Output the [X, Y] coordinate of the center of the cell containing the given text.  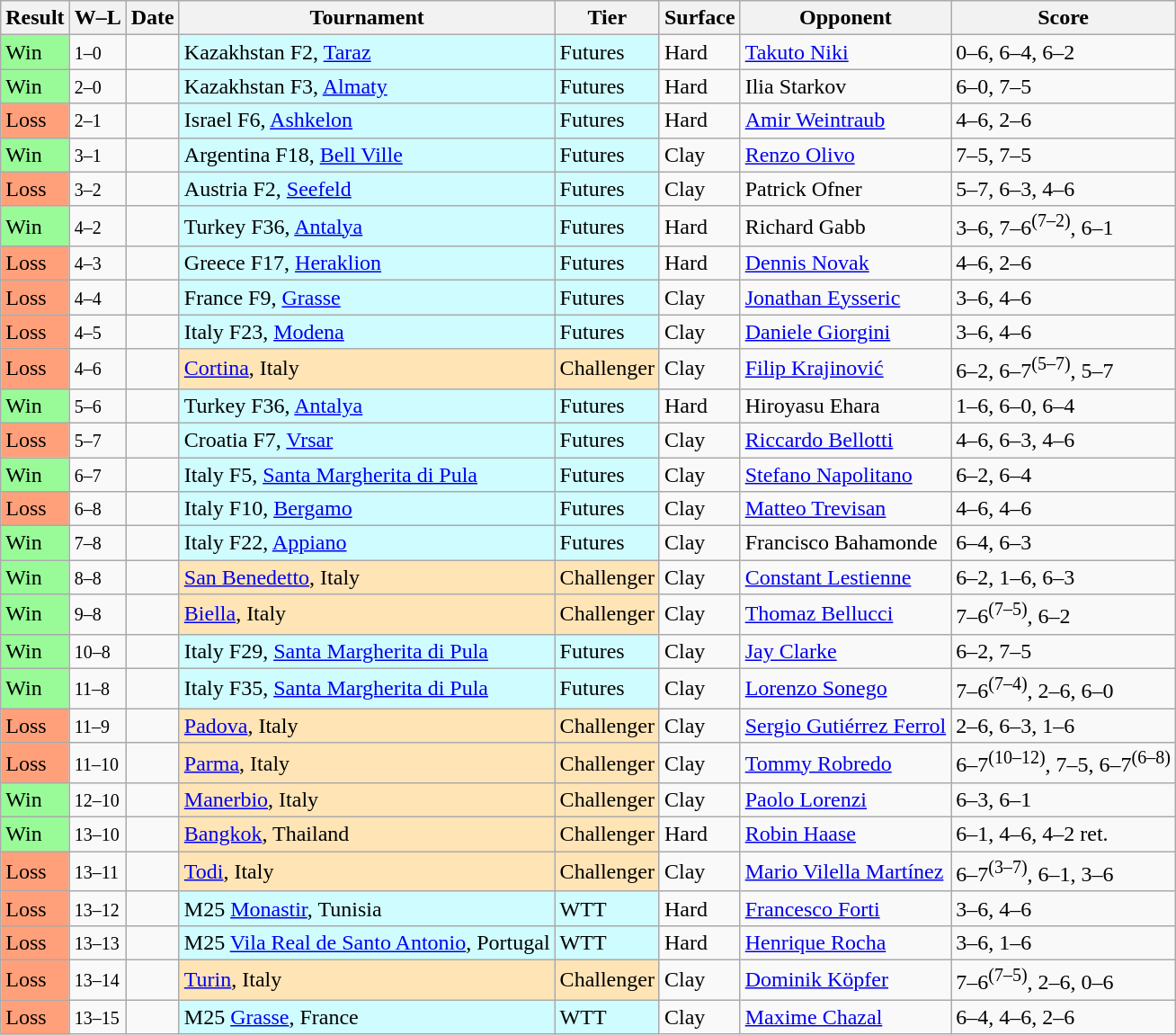
4–6, 6–3, 4–6 [1064, 440]
Opponent [845, 18]
Thomaz Bellucci [845, 615]
Renzo Olivo [845, 155]
Italy F10, Bergamo [367, 509]
Ilia Starkov [845, 86]
4–2 [97, 227]
7–6(7–5), 6–2 [1064, 615]
4–6 [97, 369]
4–5 [97, 332]
Italy F23, Modena [367, 332]
Francisco Bahamonde [845, 543]
6–3, 6–1 [1064, 800]
Sergio Gutiérrez Ferrol [845, 726]
2–0 [97, 86]
Robin Haase [845, 834]
Dominik Köpfer [845, 980]
Patrick Ofner [845, 189]
13–12 [97, 908]
6–2, 7–5 [1064, 651]
Bangkok, Thailand [367, 834]
Turin, Italy [367, 980]
12–10 [97, 800]
5–6 [97, 406]
13–13 [97, 942]
7–5, 7–5 [1064, 155]
4–6, 4–6 [1064, 509]
W–L [97, 18]
11–8 [97, 689]
3–1 [97, 155]
Israel F6, Ashkelon [367, 120]
4–4 [97, 298]
Manerbio, Italy [367, 800]
Italy F22, Appiano [367, 543]
San Benedetto, Italy [367, 577]
Filip Krajinović [845, 369]
11–9 [97, 726]
Italy F29, Santa Margherita di Pula [367, 651]
6–4, 4–6, 2–6 [1064, 1017]
4–3 [97, 263]
9–8 [97, 615]
Result [35, 18]
Riccardo Bellotti [845, 440]
M25 Vila Real de Santo Antonio, Portugal [367, 942]
M25 Grasse, France [367, 1017]
Austria F2, Seefeld [367, 189]
Tier [607, 18]
Mario Vilella Martínez [845, 872]
10–8 [97, 651]
1–0 [97, 52]
Parma, Italy [367, 763]
Jonathan Eysseric [845, 298]
Tournament [367, 18]
Kazakhstan F2, Taraz [367, 52]
Henrique Rocha [845, 942]
Paolo Lorenzi [845, 800]
2–1 [97, 120]
Jay Clarke [845, 651]
7–6(7–4), 2–6, 6–0 [1064, 689]
6–2, 6–7(5–7), 5–7 [1064, 369]
Lorenzo Sonego [845, 689]
Italy F5, Santa Margherita di Pula [367, 475]
6–7(3–7), 6–1, 3–6 [1064, 872]
3–6, 7–6(7–2), 6–1 [1064, 227]
M25 Monastir, Tunisia [367, 908]
Surface [699, 18]
Francesco Forti [845, 908]
Takuto Niki [845, 52]
7–8 [97, 543]
France F9, Grasse [367, 298]
1–6, 6–0, 6–4 [1064, 406]
6–2, 1–6, 6–3 [1064, 577]
Tommy Robredo [845, 763]
6–7 [97, 475]
6–2, 6–4 [1064, 475]
Score [1064, 18]
7–6(7–5), 2–6, 0–6 [1064, 980]
5–7, 6–3, 4–6 [1064, 189]
Richard Gabb [845, 227]
5–7 [97, 440]
6–8 [97, 509]
Hiroyasu Ehara [845, 406]
Date [153, 18]
Matteo Trevisan [845, 509]
6–7(10–12), 7–5, 6–7(6–8) [1064, 763]
8–8 [97, 577]
6–0, 7–5 [1064, 86]
Dennis Novak [845, 263]
3–2 [97, 189]
6–1, 4–6, 4–2 ret. [1064, 834]
13–11 [97, 872]
Argentina F18, Bell Ville [367, 155]
Italy F35, Santa Margherita di Pula [367, 689]
Greece F17, Heraklion [367, 263]
6–4, 6–3 [1064, 543]
Todi, Italy [367, 872]
13–14 [97, 980]
Daniele Giorgini [845, 332]
0–6, 6–4, 6–2 [1064, 52]
Amir Weintraub [845, 120]
Kazakhstan F3, Almaty [367, 86]
Cortina, Italy [367, 369]
2–6, 6–3, 1–6 [1064, 726]
13–15 [97, 1017]
11–10 [97, 763]
Padova, Italy [367, 726]
Biella, Italy [367, 615]
3–6, 1–6 [1064, 942]
13–10 [97, 834]
Maxime Chazal [845, 1017]
Stefano Napolitano [845, 475]
Croatia F7, Vrsar [367, 440]
Constant Lestienne [845, 577]
